Search for the cell housing the specified text and yield its [X, Y] center coordinate. 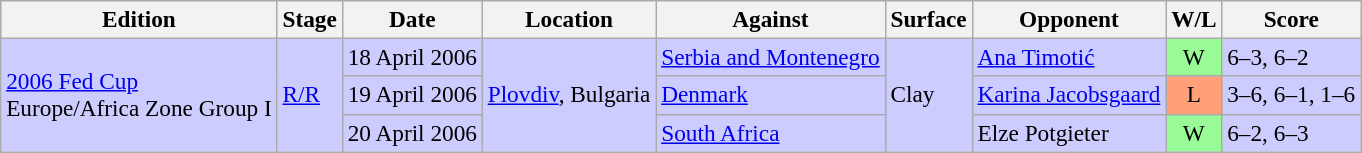
L [1194, 95]
20 April 2006 [412, 133]
Score [1292, 19]
Karina Jacobsgaard [1069, 95]
South Africa [770, 133]
18 April 2006 [412, 57]
Edition [139, 19]
6–2, 6–3 [1292, 133]
Surface [928, 19]
2006 Fed Cup Europe/Africa Zone Group I [139, 94]
R/R [310, 94]
3–6, 6–1, 1–6 [1292, 95]
Against [770, 19]
Date [412, 19]
19 April 2006 [412, 95]
Stage [310, 19]
6–3, 6–2 [1292, 57]
Location [568, 19]
Plovdiv, Bulgaria [568, 94]
Ana Timotić [1069, 57]
Elze Potgieter [1069, 133]
Opponent [1069, 19]
W/L [1194, 19]
Denmark [770, 95]
Serbia and Montenegro [770, 57]
Clay [928, 94]
